Provide the [x, y] coordinate of the cell's center where the given text is located.  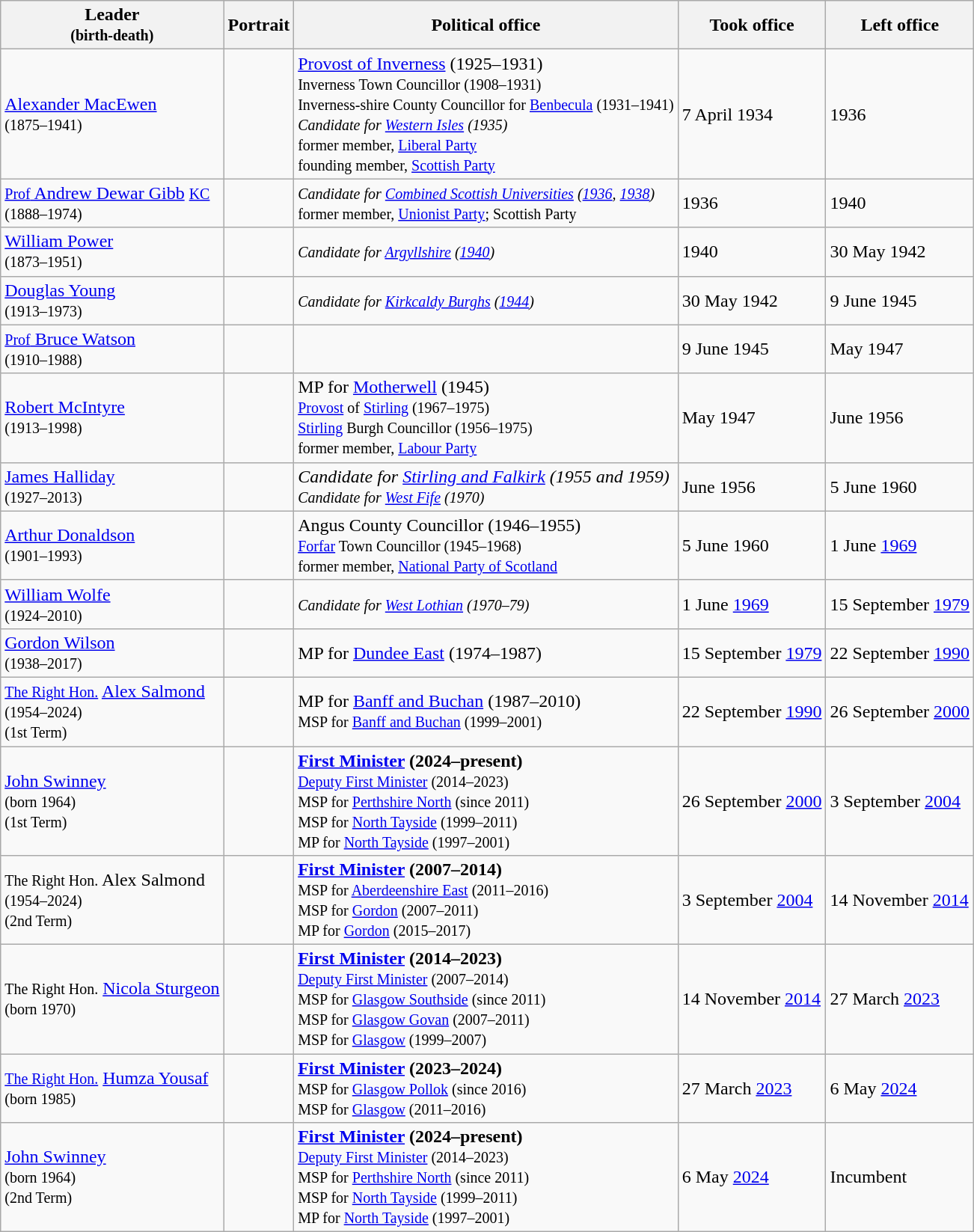
Arthur Donaldson (1901–1993) [112, 545]
First Minister (2023–2024) MSP for Glasgow Pollok (since 2016) MSP for Glasgow (2011–2016) [486, 1088]
The Right Hon. Alex Salmond (1954–2024) (2nd Term) [112, 901]
Candidate for Kirkcaldy Burghs (1944) [486, 301]
The Right Hon. Nicola Sturgeon (born 1970) [112, 999]
Leader (birth-death) [112, 25]
MP for Motherwell (1945) Provost of Stirling (1967–1975) Stirling Burgh Councillor (1956–1975) former member, Labour Party [486, 417]
MP for Dundee East (1974–1987) [486, 652]
William Power (1873–1951) [112, 251]
Candidate for Argyllshire (1940) [486, 251]
Left office [900, 25]
John Swinney (born 1964) (1st Term) [112, 801]
William Wolfe (1924–2010) [112, 604]
Political office [486, 25]
The Right Hon. Alex Salmond (1954–2024) (1st Term) [112, 711]
Candidate for West Lothian (1970–79) [486, 604]
Portrait [259, 25]
Douglas Young (1913–1973) [112, 301]
John Swinney (born 1964)(2nd Term) [112, 1177]
Prof Bruce Watson (1910–1988) [112, 349]
Robert McIntyre (1913–1998) [112, 417]
MP for Banff and Buchan (1987–2010) MSP for Banff and Buchan (1999–2001) [486, 711]
Took office [752, 25]
Alexander MacEwen (1875–1941) [112, 114]
Prof Andrew Dewar Gibb KC (1888–1974) [112, 203]
Candidate for Combined Scottish Universities (1936, 1938)former member, Unionist Party; Scottish Party [486, 203]
Angus County Councillor (1946–1955) Forfar Town Councillor (1945–1968) former member, National Party of Scotland [486, 545]
Incumbent [900, 1177]
Gordon Wilson (1938–2017) [112, 652]
Candidate for Stirling and Falkirk (1955 and 1959) Candidate for West Fife (1970) [486, 486]
7 April 1934 [752, 114]
First Minister (2007–2014) MSP for Aberdeenshire East (2011–2016) MSP for Gordon (2007–2011) MP for Gordon (2015–2017) [486, 901]
The Right Hon. Humza Yousaf(born 1985) [112, 1088]
James Halliday (1927–2013) [112, 486]
